Identify which cell holds the provided text, then report its (x, y) central coordinate. 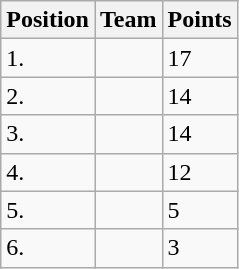
4. (48, 172)
3 (200, 248)
17 (200, 58)
Position (48, 20)
5 (200, 210)
Points (200, 20)
1. (48, 58)
5. (48, 210)
6. (48, 248)
2. (48, 96)
3. (48, 134)
Team (128, 20)
12 (200, 172)
